Provide the [X, Y] coordinate of the cell's center where the given text is located.  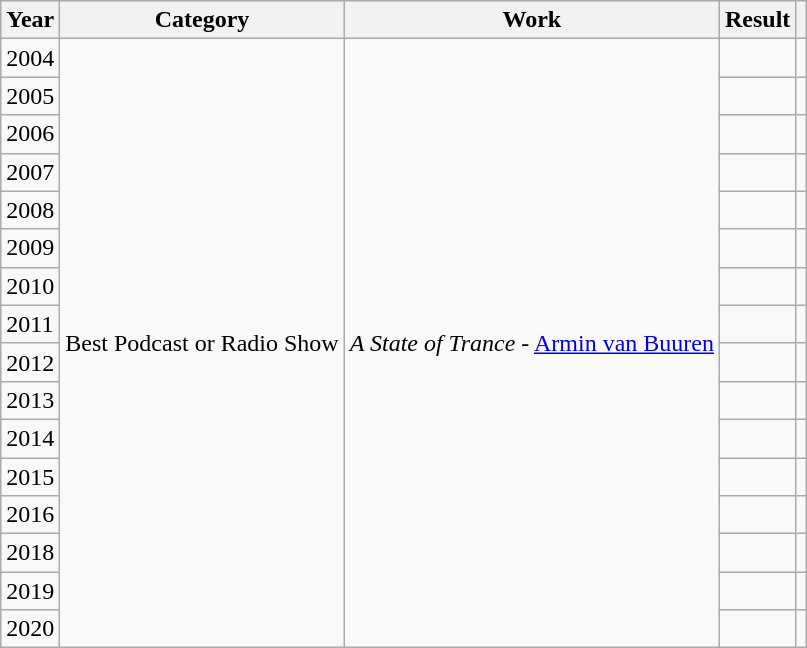
2010 [30, 286]
2004 [30, 58]
2009 [30, 248]
2008 [30, 210]
2007 [30, 172]
Result [757, 20]
2019 [30, 591]
2014 [30, 438]
Category [202, 20]
2015 [30, 477]
2005 [30, 96]
2011 [30, 324]
Best Podcast or Radio Show [202, 344]
2012 [30, 362]
2006 [30, 134]
2018 [30, 553]
Work [532, 20]
A State of Trance - Armin van Buuren [532, 344]
2016 [30, 515]
2020 [30, 629]
Year [30, 20]
2013 [30, 400]
